Search for the cell housing the specified text and yield its [X, Y] center coordinate. 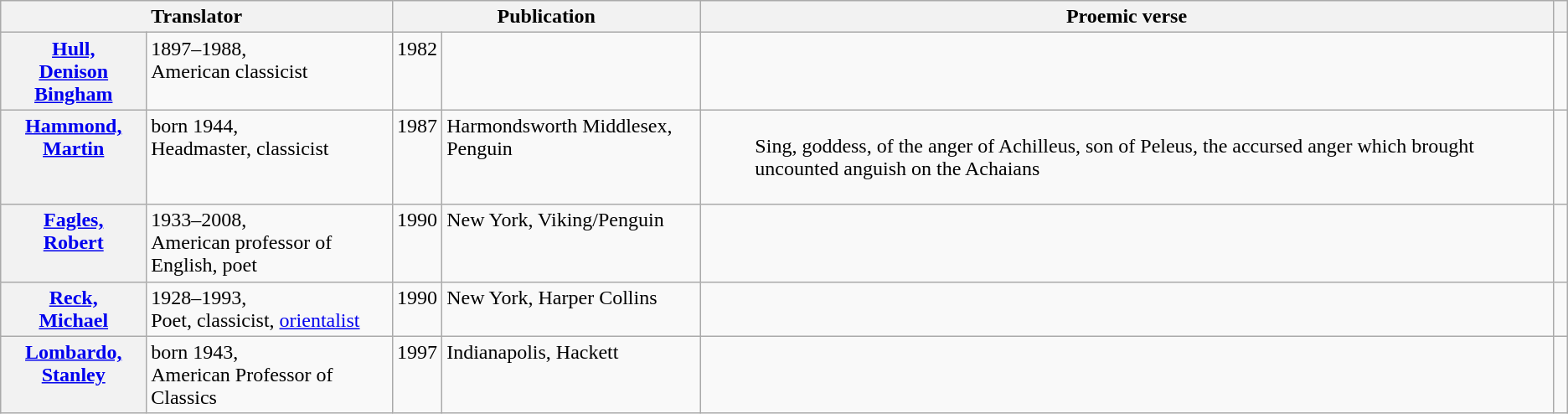
Lombardo,Stanley [74, 375]
1982 [417, 71]
New York, Viking/Penguin [571, 243]
Sing, goddess, of the anger of Achilleus, son of Peleus, the accursed anger which brought uncounted anguish on the Achaians [1127, 158]
Reck,Michael [74, 308]
Fagles,Robert [74, 243]
1933–2008,American professor of English, poet [270, 243]
Hull,Denison Bingham [74, 71]
1897–1988,American classicist [270, 71]
Harmondsworth Middlesex, Penguin [571, 158]
1928–1993,Poet, classicist, orientalist [270, 308]
Proemic verse [1127, 17]
born 1944,Headmaster, classicist [270, 158]
Indianapolis, Hackett [571, 375]
born 1943,American Professor of Classics [270, 375]
New York, Harper Collins [571, 308]
1987 [417, 158]
Hammond,Martin [74, 158]
Translator [197, 17]
Publication [546, 17]
1997 [417, 375]
